Return the [x, y] coordinate for the center point of the cell that contains the specified text.  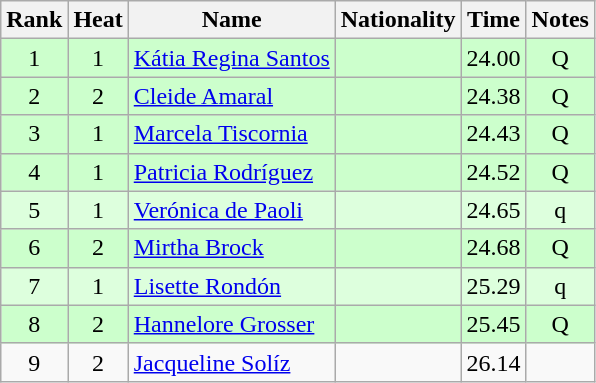
6 [34, 248]
25.29 [494, 286]
24.00 [494, 58]
9 [34, 362]
24.68 [494, 248]
24.65 [494, 210]
Rank [34, 20]
Hannelore Grosser [232, 324]
Nationality [398, 20]
4 [34, 172]
24.52 [494, 172]
Notes [560, 20]
24.38 [494, 96]
Cleide Amaral [232, 96]
Marcela Tiscornia [232, 134]
Name [232, 20]
Patricia Rodríguez [232, 172]
5 [34, 210]
Lisette Rondón [232, 286]
25.45 [494, 324]
Heat [98, 20]
3 [34, 134]
Jacqueline Solíz [232, 362]
7 [34, 286]
26.14 [494, 362]
Verónica de Paoli [232, 210]
Kátia Regina Santos [232, 58]
Mirtha Brock [232, 248]
Time [494, 20]
8 [34, 324]
24.43 [494, 134]
